Detect which cell encompasses the target text, then output its (X, Y) center coordinate. 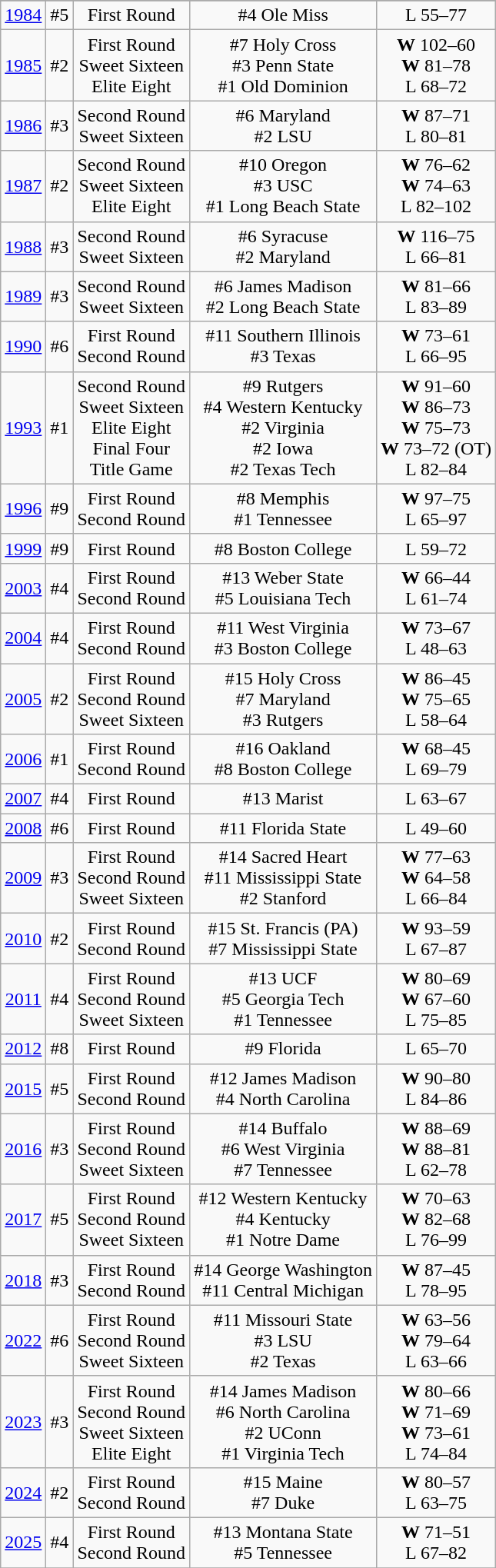
2007 (23, 799)
#8 Boston College (283, 548)
2015 (23, 1089)
2023 (23, 1421)
#6 Maryland#2 LSU (283, 126)
W 70–63W 82–68L 76–99 (435, 1220)
W 71–51L 67–82 (435, 1543)
#14 George Washington#11 Central Michigan (283, 1280)
#7 Holy Cross#3 Penn State#1 Old Dominion (283, 65)
1993 (23, 428)
#16 Oakland#8 Boston College (283, 760)
2006 (23, 760)
1996 (23, 509)
#15 Holy Cross#7 Maryland#3 Rutgers (283, 698)
W 73–67L 48–63 (435, 638)
W 76–62W 74–63L 82–102 (435, 186)
2004 (23, 638)
#14 Buffalo#6 West Virginia#7 Tennessee (283, 1149)
#13 UCF#5 Georgia Tech#1 Tennessee (283, 999)
1988 (23, 246)
#9 Rutgers#4 Western Kentucky#2 Virginia#2 Iowa#2 Texas Tech (283, 428)
W 97–75L 65–97 (435, 509)
2011 (23, 999)
L 63–67 (435, 799)
1984 (23, 15)
Second RoundSweet SixteenElite Eight (131, 186)
2003 (23, 588)
2008 (23, 828)
2012 (23, 1049)
W 73–61L 66–95 (435, 346)
1986 (23, 126)
W 93–59L 67–87 (435, 938)
#13 Montana State #5 Tennessee (283, 1543)
#11 Southern Illinois#3 Texas (283, 346)
#9 Florida (283, 1049)
W 81–66L 83–89 (435, 297)
W 80–57L 63–75 (435, 1492)
#8 (60, 1049)
W 63–56W 79–64L 63–66 (435, 1340)
2024 (23, 1492)
W 87–45L 78–95 (435, 1280)
W 116–75L 66–81 (435, 246)
1989 (23, 297)
#4 Ole Miss (283, 15)
First RoundSecond RoundSweet SixteenElite Eight (131, 1421)
Second RoundSweet SixteenElite EightFinal FourTitle Game (131, 428)
2016 (23, 1149)
W 87–71L 80–81 (435, 126)
#13 Weber State#5 Louisiana Tech (283, 588)
L 49–60 (435, 828)
1985 (23, 65)
L 59–72 (435, 548)
1987 (23, 186)
#14 James Madison #6 North Carolina#2 UConn#1 Virginia Tech (283, 1421)
W 91–60W 86–73W 75–73W 73–72 (OT)L 82–84 (435, 428)
W 80–66W 71–69W 73–61L 74–84 (435, 1421)
#11 Missouri State #3 LSU#2 Texas (283, 1340)
2017 (23, 1220)
#12 James Madison#4 North Carolina (283, 1089)
2010 (23, 938)
2009 (23, 878)
W 80–69W 67–60L 75–85 (435, 999)
W 88–69W 88–81L 62–78 (435, 1149)
W 77–63W 64–58L 66–84 (435, 878)
#12 Western Kentucky#4 Kentucky#1 Notre Dame (283, 1220)
#15 St. Francis (PA)#7 Mississippi State (283, 938)
W 86–45W 75–65L 58–64 (435, 698)
#6 James Madison#2 Long Beach State (283, 297)
L 55–77 (435, 15)
1990 (23, 346)
W 68–45L 69–79 (435, 760)
1999 (23, 548)
W 90–80L 84–86 (435, 1089)
First RoundSweet SixteenElite Eight (131, 65)
#14 Sacred Heart#11 Mississippi State#2 Stanford (283, 878)
W 102–60W 81–78L 68–72 (435, 65)
2005 (23, 698)
#6 Syracuse#2 Maryland (283, 246)
#10 Oregon#3 USC#1 Long Beach State (283, 186)
#15 Maine #7 Duke (283, 1492)
#13 Marist (283, 799)
2018 (23, 1280)
2025 (23, 1543)
#11 Florida State (283, 828)
W 66–44L 61–74 (435, 588)
L 65–70 (435, 1049)
#8 Memphis#1 Tennessee (283, 509)
#11 West Virginia#3 Boston College (283, 638)
2022 (23, 1340)
